Determine the (X, Y) coordinate at the center of the cell enclosing the given text.  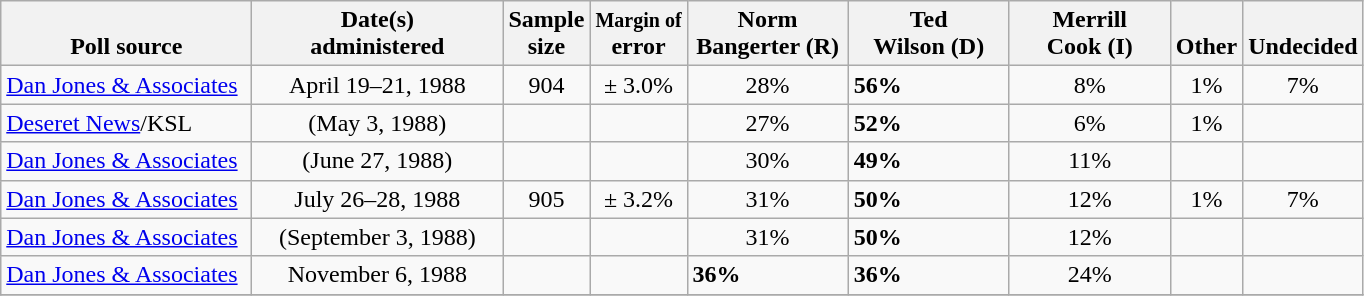
(May 3, 1988) (378, 123)
Margin oferror (638, 34)
(June 27, 1988) (378, 161)
TedWilson (D) (928, 34)
April 19–21, 1988 (378, 85)
Deseret News/KSL (126, 123)
8% (1090, 85)
MerrillCook (I) (1090, 34)
± 3.0% (638, 85)
November 6, 1988 (378, 275)
905 (546, 199)
30% (768, 161)
Poll source (126, 34)
56% (928, 85)
27% (768, 123)
49% (928, 161)
Date(s)administered (378, 34)
Undecided (1303, 34)
24% (1090, 275)
± 3.2% (638, 199)
6% (1090, 123)
July 26–28, 1988 (378, 199)
11% (1090, 161)
904 (546, 85)
(September 3, 1988) (378, 237)
Other (1206, 34)
52% (928, 123)
Samplesize (546, 34)
28% (768, 85)
NormBangerter (R) (768, 34)
